Return the (x, y) coordinate for the center point of the cell that contains the specified text.  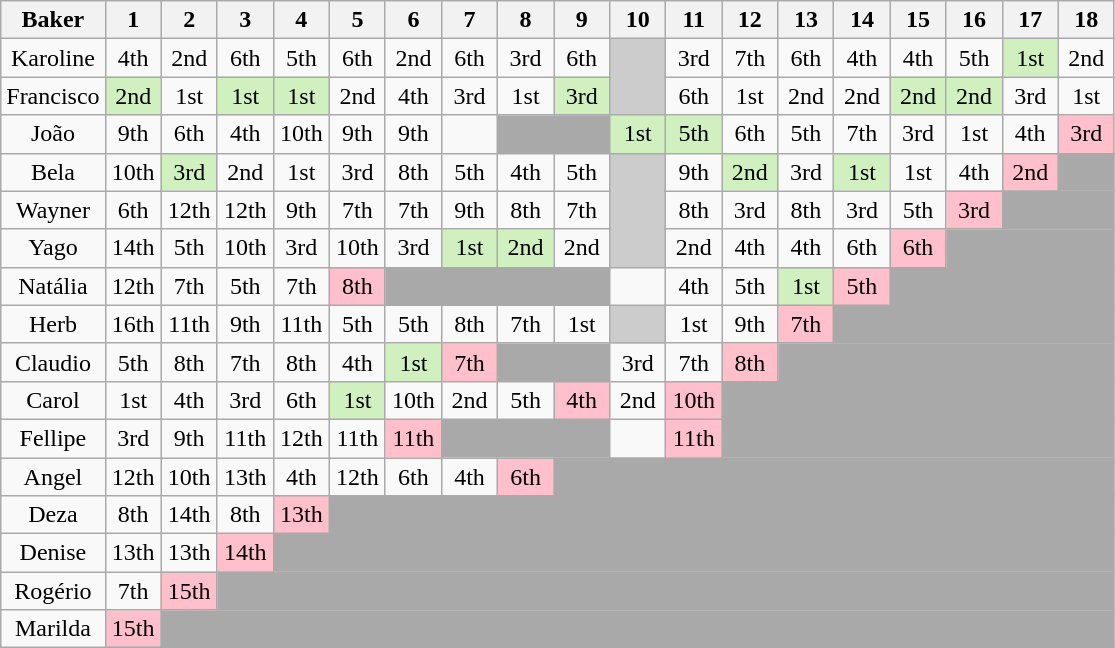
5 (357, 20)
17 (1030, 20)
Karoline (53, 58)
6 (413, 20)
Bela (53, 172)
14 (862, 20)
10 (638, 20)
Rogério (53, 591)
7 (469, 20)
Claudio (53, 362)
18 (1086, 20)
Marilda (53, 629)
Francisco (53, 96)
15 (918, 20)
11 (694, 20)
3 (245, 20)
13 (806, 20)
8 (526, 20)
Fellipe (53, 438)
Baker (53, 20)
Yago (53, 248)
12 (750, 20)
1 (133, 20)
Herb (53, 324)
Denise (53, 553)
Deza (53, 515)
16th (133, 324)
Carol (53, 400)
Wayner (53, 210)
16 (974, 20)
Angel (53, 477)
9 (582, 20)
João (53, 134)
Natália (53, 286)
4 (301, 20)
2 (189, 20)
